Output the [x, y] coordinate of the center of the cell containing the given text.  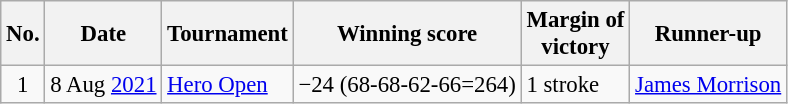
−24 (68-68-62-66=264) [407, 85]
Runner-up [708, 34]
8 Aug 2021 [104, 85]
James Morrison [708, 85]
Date [104, 34]
Tournament [228, 34]
Winning score [407, 34]
Hero Open [228, 85]
No. [23, 34]
1 stroke [576, 85]
Margin ofvictory [576, 34]
1 [23, 85]
